Return the [X, Y] coordinate for the center point of the cell that contains the specified text.  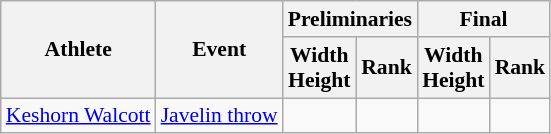
Keshorn Walcott [78, 116]
Javelin throw [220, 116]
Event [220, 50]
Athlete [78, 50]
Preliminaries [350, 19]
Final [484, 19]
